Return the [X, Y] coordinate for the center point of the cell that contains the specified text.  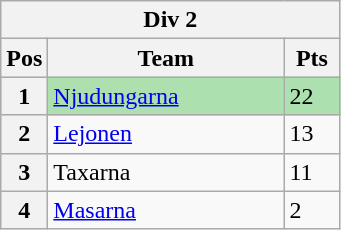
Div 2 [170, 20]
Masarna [166, 210]
11 [312, 172]
3 [24, 172]
13 [312, 134]
Pts [312, 58]
Njudungarna [166, 96]
4 [24, 210]
Lejonen [166, 134]
Team [166, 58]
1 [24, 96]
22 [312, 96]
Taxarna [166, 172]
Pos [24, 58]
